For the text-containing cell, return its midpoint in (x, y) coordinate format. 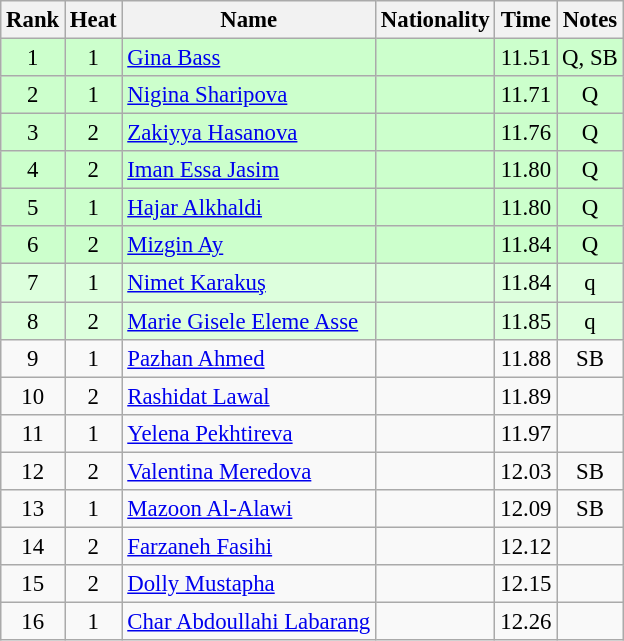
Pazhan Ahmed (249, 358)
12.03 (526, 471)
12.26 (526, 621)
Mazoon Al-Alawi (249, 509)
14 (33, 546)
Valentina Meredova (249, 471)
11.89 (526, 396)
6 (33, 245)
Nationality (434, 20)
11 (33, 433)
7 (33, 283)
11.88 (526, 358)
9 (33, 358)
Rashidat Lawal (249, 396)
16 (33, 621)
Nimet Karakuş (249, 283)
Gina Bass (249, 58)
Iman Essa Jasim (249, 170)
5 (33, 208)
Heat (94, 20)
Char Abdoullahi Labarang (249, 621)
Zakiyya Hasanova (249, 133)
Q, SB (590, 58)
15 (33, 584)
Hajar Alkhaldi (249, 208)
Name (249, 20)
11.71 (526, 95)
Rank (33, 20)
12.12 (526, 546)
Yelena Pekhtireva (249, 433)
11.85 (526, 321)
11.76 (526, 133)
4 (33, 170)
13 (33, 509)
3 (33, 133)
Mizgin Ay (249, 245)
12 (33, 471)
Notes (590, 20)
Dolly Mustapha (249, 584)
8 (33, 321)
10 (33, 396)
11.97 (526, 433)
12.15 (526, 584)
12.09 (526, 509)
Farzaneh Fasihi (249, 546)
Time (526, 20)
11.51 (526, 58)
Marie Gisele Eleme Asse (249, 321)
Nigina Sharipova (249, 95)
